Identify which cell holds the provided text, then report its (X, Y) central coordinate. 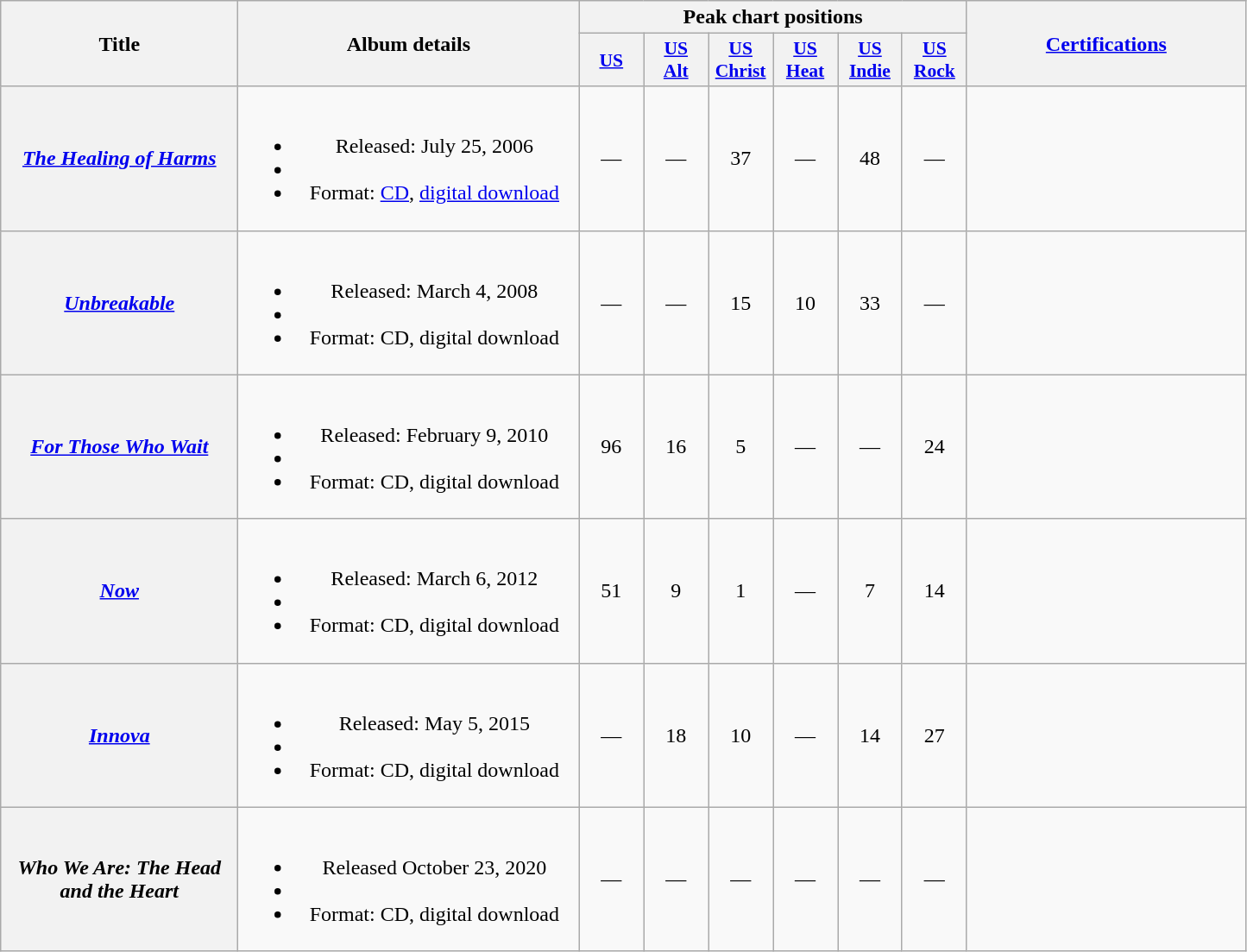
Innova (119, 735)
USChrist (740, 60)
1 (740, 590)
USRock (934, 60)
Released: July 25, 2006Format: CD, digital download (409, 159)
Album details (409, 43)
Peak chart positions (773, 17)
16 (677, 447)
27 (934, 735)
Certifications (1106, 43)
7 (870, 590)
USIndie (870, 60)
Title (119, 43)
37 (740, 159)
Unbreakable (119, 302)
Released: February 9, 2010Format: CD, digital download (409, 447)
24 (934, 447)
For Those Who Wait (119, 447)
US (611, 60)
33 (870, 302)
USHeat (806, 60)
9 (677, 590)
51 (611, 590)
Released: March 4, 2008Format: CD, digital download (409, 302)
Who We Are: The Head and the Heart (119, 879)
The Healing of Harms (119, 159)
USAlt (677, 60)
Released: May 5, 2015Format: CD, digital download (409, 735)
96 (611, 447)
5 (740, 447)
15 (740, 302)
Now (119, 590)
18 (677, 735)
Released: March 6, 2012Format: CD, digital download (409, 590)
Released October 23, 2020Format: CD, digital download (409, 879)
48 (870, 159)
